Return the (x, y) coordinate for the center point of the cell that contains the specified text.  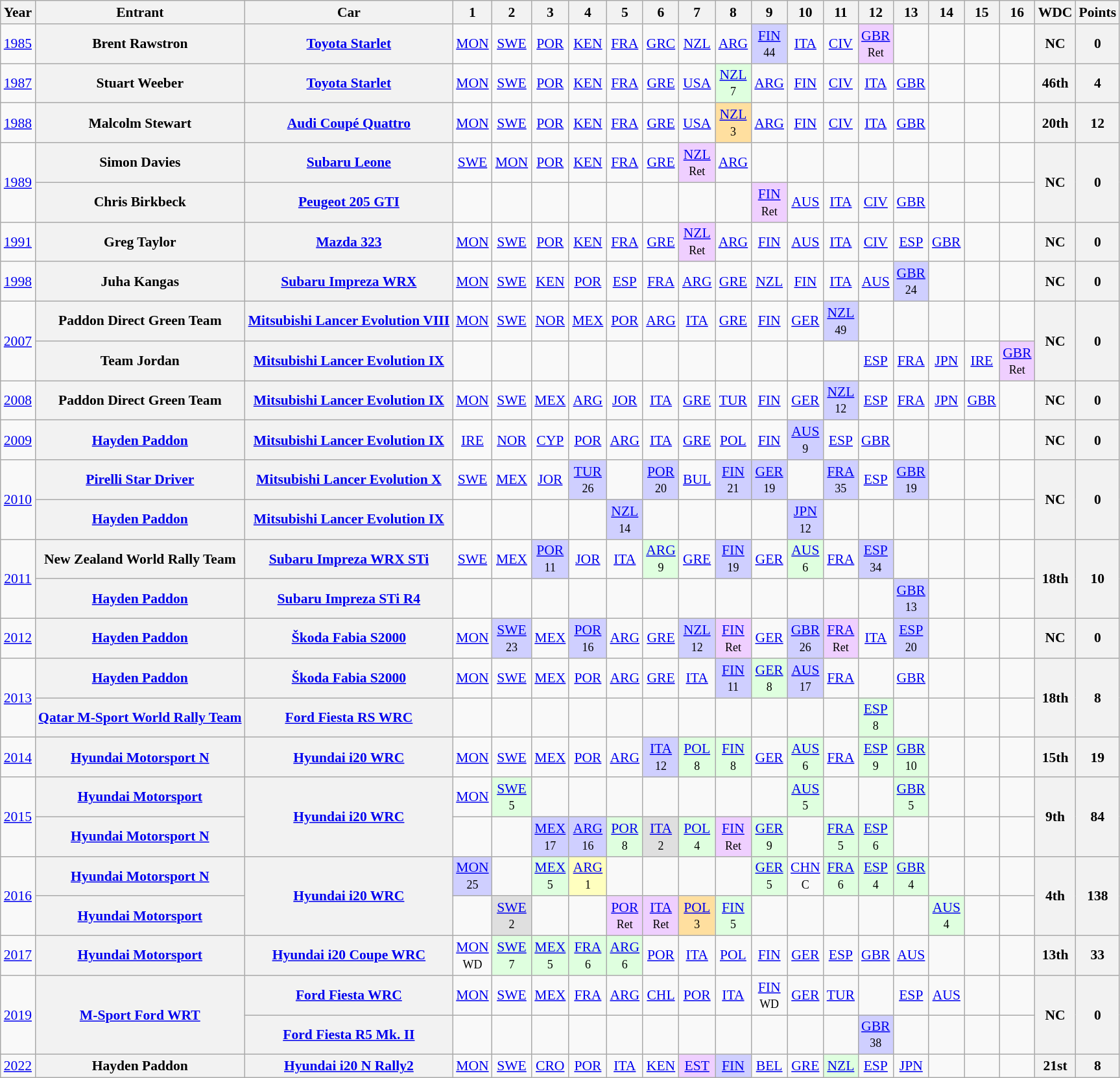
21st (1056, 1066)
SWE7 (512, 956)
CHNC (805, 876)
Brent Rawstron (140, 44)
3 (550, 12)
2019 (18, 1015)
13th (1056, 956)
MEX17 (550, 837)
Ford Fiesta WRC (349, 995)
New Zealand World Rally Team (140, 559)
6 (661, 12)
Simon Davies (140, 162)
FIN21 (733, 480)
84 (1098, 817)
GER9 (769, 837)
BUL (697, 480)
POL4 (697, 837)
GBR24 (912, 281)
FINWD (769, 995)
AUS9 (805, 440)
GBR4 (912, 876)
Year (18, 12)
Subaru Impreza WRX (349, 281)
AUS4 (947, 916)
GRC (661, 44)
ARG6 (625, 956)
POL8 (697, 758)
4th (1056, 896)
Juha Kangas (140, 281)
5 (625, 12)
TUR26 (588, 480)
M-Sport Ford WRT (140, 1015)
GBR26 (805, 638)
ARG9 (661, 559)
Points (1098, 12)
CYP (550, 440)
POR20 (661, 480)
1987 (18, 83)
SWE5 (512, 797)
Audi Coupé Quattro (349, 123)
Ford Fiesta R5 Mk. II (349, 1035)
ESP20 (912, 638)
POR8 (625, 837)
GBR13 (912, 599)
ARG1 (588, 876)
2 (512, 12)
GBR10 (912, 758)
NZL49 (840, 322)
2013 (18, 698)
16 (1017, 12)
46th (1056, 83)
Team Jordan (140, 361)
Chris Birkbeck (140, 202)
ESP6 (876, 837)
NZL3 (733, 123)
15 (982, 12)
ESP8 (876, 717)
AUS5 (805, 797)
2009 (18, 440)
Malcolm Stewart (140, 123)
ESP34 (876, 559)
GBR19 (912, 480)
CRO (550, 1066)
FIN19 (733, 559)
1989 (18, 182)
GBR 5 (912, 797)
PORRet (625, 916)
2007 (18, 341)
NZL14 (625, 519)
JPN12 (805, 519)
FIN44 (769, 44)
15th (1056, 758)
ESP9 (876, 758)
2015 (18, 817)
2010 (18, 499)
2017 (18, 956)
19 (1098, 758)
FIN11 (733, 678)
Pirelli Star Driver (140, 480)
ITARet (661, 916)
Qatar M-Sport World Rally Team (140, 717)
Hyundai i20 Coupe WRC (349, 956)
GER8 (769, 678)
9 (769, 12)
2008 (18, 401)
2012 (18, 638)
9th (1056, 817)
Greg Taylor (140, 241)
Mazda 323 (349, 241)
Ford Fiesta RS WRC (349, 717)
1998 (18, 281)
POL3 (697, 916)
Subaru Impreza STi R4 (349, 599)
7 (697, 12)
BEL (769, 1066)
Hyundai i20 N Rally2 (349, 1066)
2016 (18, 896)
SWE2 (512, 916)
13 (912, 12)
Stuart Weeber (140, 83)
Peugeot 205 GTI (349, 202)
WDC (1056, 12)
Subaru Impreza WRX STi (349, 559)
ESP4 (876, 876)
EST (697, 1066)
POR11 (550, 559)
FRA35 (840, 480)
FRARet (840, 638)
2022 (18, 1066)
FIN5 (733, 916)
14 (947, 12)
1991 (18, 241)
1985 (18, 44)
Car (349, 12)
NZL7 (733, 83)
MON25 (472, 876)
2011 (18, 579)
2014 (18, 758)
ARG16 (588, 837)
ITA2 (661, 837)
Mitsubishi Lancer Evolution X (349, 480)
CHL (661, 995)
POR16 (588, 638)
1 (472, 12)
33 (1098, 956)
Entrant (140, 12)
FIN8 (733, 758)
Subaru Leone (349, 162)
FRA5 (840, 837)
ITA12 (661, 758)
11 (840, 12)
MONWD (472, 956)
GER5 (769, 876)
Mitsubishi Lancer Evolution VIII (349, 322)
GBR38 (876, 1035)
AUS17 (805, 678)
SWE23 (512, 638)
20th (1056, 123)
1988 (18, 123)
GER19 (769, 480)
138 (1098, 896)
